Search for the cell housing the specified text and yield its [x, y] center coordinate. 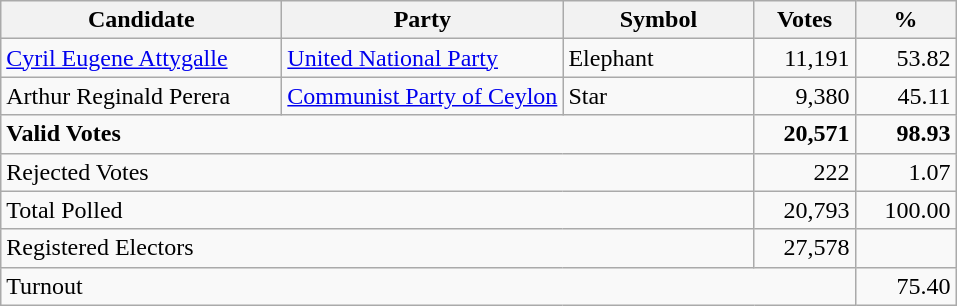
Candidate [142, 20]
% [906, 20]
Registered Electors [378, 248]
222 [804, 172]
Arthur Reginald Perera [142, 96]
Votes [804, 20]
53.82 [906, 58]
Valid Votes [378, 134]
Cyril Eugene Attygalle [142, 58]
11,191 [804, 58]
Star [658, 96]
Total Polled [378, 210]
Turnout [428, 286]
Communist Party of Ceylon [422, 96]
Symbol [658, 20]
Party [422, 20]
20,793 [804, 210]
20,571 [804, 134]
1.07 [906, 172]
Elephant [658, 58]
100.00 [906, 210]
United National Party [422, 58]
9,380 [804, 96]
75.40 [906, 286]
98.93 [906, 134]
45.11 [906, 96]
Rejected Votes [378, 172]
27,578 [804, 248]
